Find where the given text appears and provide that cell's center as [x, y] coordinate. 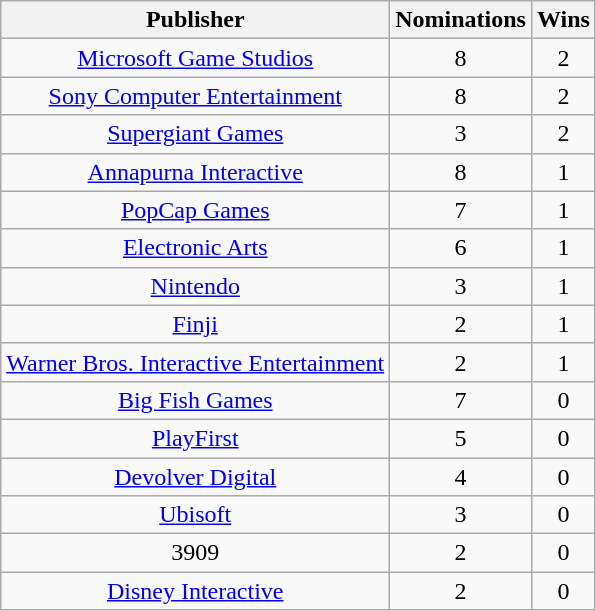
Nominations [461, 20]
Warner Bros. Interactive Entertainment [196, 362]
Wins [563, 20]
Disney Interactive [196, 591]
PlayFirst [196, 438]
Devolver Digital [196, 477]
4 [461, 477]
PopCap Games [196, 210]
Supergiant Games [196, 134]
Nintendo [196, 286]
Publisher [196, 20]
Electronic Arts [196, 248]
6 [461, 248]
Microsoft Game Studios [196, 58]
Big Fish Games [196, 400]
5 [461, 438]
Finji [196, 324]
Annapurna Interactive [196, 172]
Sony Computer Entertainment [196, 96]
3909 [196, 553]
Ubisoft [196, 515]
